Determine the (x, y) coordinate at the center of the cell enclosing the given text.  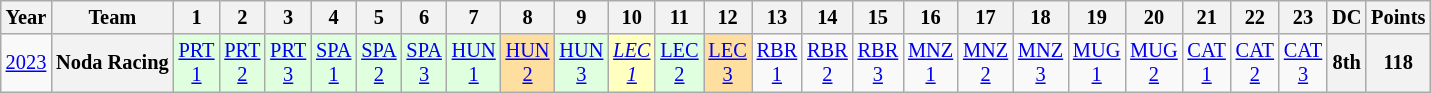
2 (242, 17)
Year (26, 17)
CAT2 (1255, 63)
18 (1040, 17)
DC (1346, 17)
CAT3 (1303, 63)
16 (930, 17)
HUN1 (474, 63)
118 (1398, 63)
6 (424, 17)
12 (728, 17)
HUN2 (528, 63)
5 (378, 17)
2023 (26, 63)
22 (1255, 17)
Team (112, 17)
3 (288, 17)
20 (1154, 17)
8th (1346, 63)
CAT1 (1207, 63)
14 (827, 17)
17 (986, 17)
21 (1207, 17)
MNZ1 (930, 63)
SPA1 (334, 63)
LEC1 (632, 63)
8 (528, 17)
RBR2 (827, 63)
RBR1 (777, 63)
13 (777, 17)
RBR3 (878, 63)
LEC3 (728, 63)
4 (334, 17)
SPA2 (378, 63)
PRT2 (242, 63)
MUG2 (1154, 63)
23 (1303, 17)
LEC2 (679, 63)
1 (197, 17)
Noda Racing (112, 63)
PRT3 (288, 63)
MNZ2 (986, 63)
15 (878, 17)
MNZ3 (1040, 63)
19 (1096, 17)
11 (679, 17)
7 (474, 17)
HUN3 (581, 63)
10 (632, 17)
9 (581, 17)
SPA3 (424, 63)
PRT1 (197, 63)
MUG1 (1096, 63)
Points (1398, 17)
